Search for the cell housing the specified text and yield its (X, Y) center coordinate. 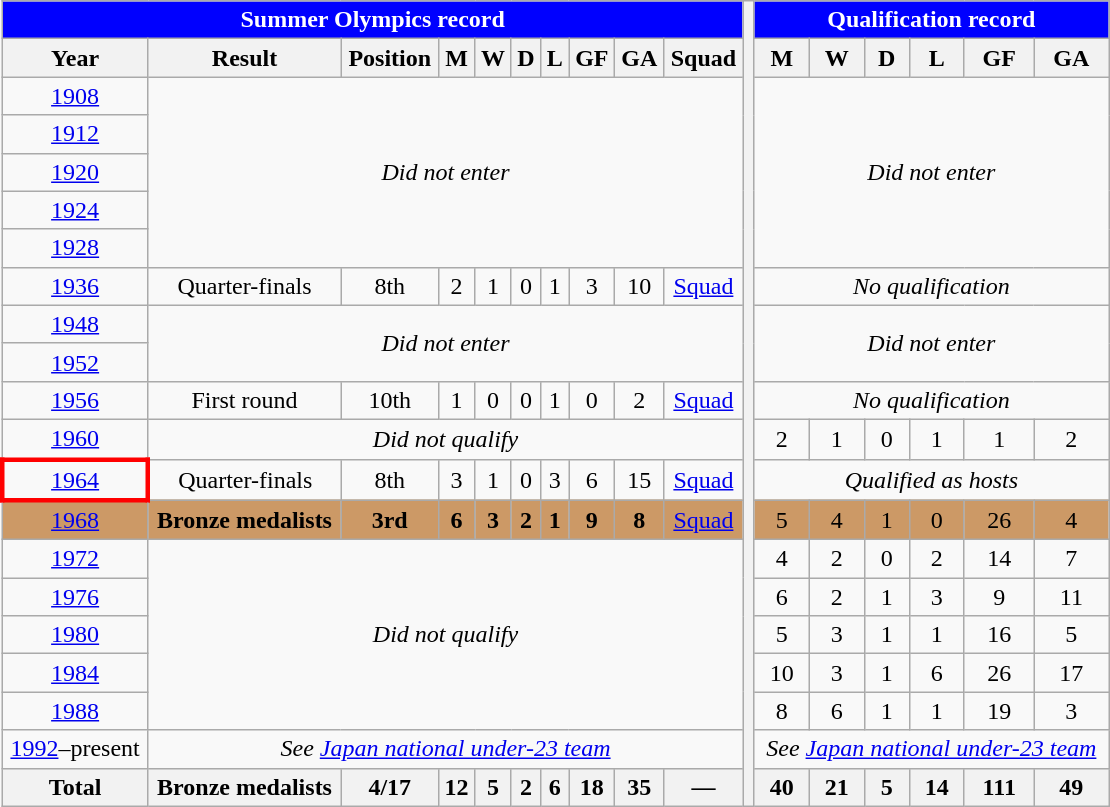
1948 (75, 324)
Qualification record (931, 20)
Year (75, 58)
Summer Olympics record (372, 20)
1968 (75, 520)
— (704, 787)
1912 (75, 134)
1988 (75, 711)
Qualified as hosts (931, 480)
1976 (75, 597)
7 (1071, 559)
40 (782, 787)
1928 (75, 248)
1992–present (75, 749)
11 (1071, 597)
1972 (75, 559)
49 (1071, 787)
12 (456, 787)
Position (390, 58)
111 (999, 787)
1980 (75, 635)
First round (244, 400)
15 (640, 480)
1908 (75, 96)
1984 (75, 673)
17 (1071, 673)
35 (640, 787)
1956 (75, 400)
4/17 (390, 787)
Total (75, 787)
1924 (75, 210)
10th (390, 400)
19 (999, 711)
1920 (75, 172)
1936 (75, 286)
1960 (75, 439)
3rd (390, 520)
18 (592, 787)
16 (999, 635)
1952 (75, 362)
1964 (75, 480)
21 (836, 787)
Result (244, 58)
